Locate the cell with the specified text and output its [X, Y] center coordinate. 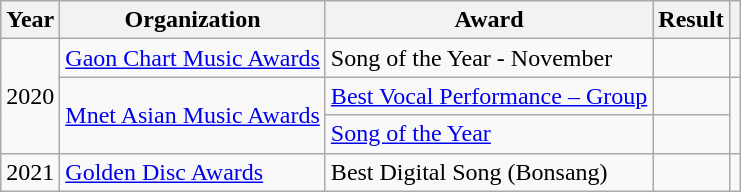
Best Vocal Performance – Group [488, 96]
Result [691, 20]
Mnet Asian Music Awards [193, 115]
Organization [193, 20]
2021 [30, 172]
2020 [30, 96]
Golden Disc Awards [193, 172]
Year [30, 20]
Best Digital Song (Bonsang) [488, 172]
Gaon Chart Music Awards [193, 58]
Award [488, 20]
Song of the Year - November [488, 58]
Song of the Year [488, 134]
